For the text-containing cell, return its midpoint in (x, y) coordinate format. 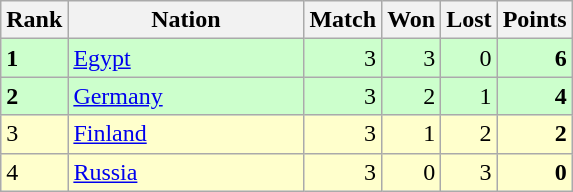
Points (534, 20)
Finland (186, 134)
Won (412, 20)
Lost (469, 20)
Match (343, 20)
Rank (34, 20)
6 (534, 58)
Nation (186, 20)
Germany (186, 96)
Russia (186, 172)
Egypt (186, 58)
